Find where the given text appears and provide that cell's center as [x, y] coordinate. 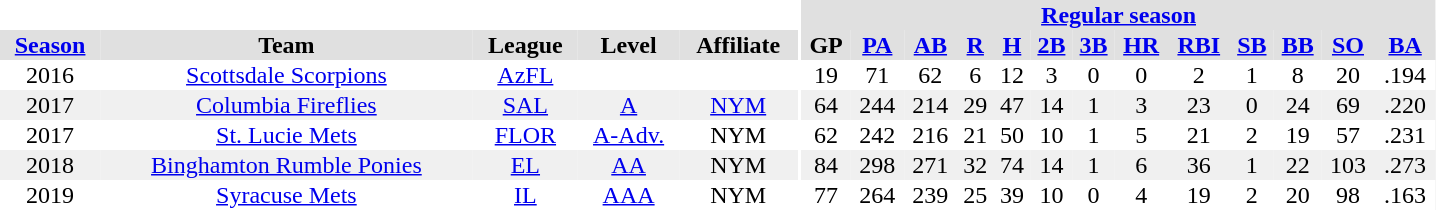
PA [878, 45]
AzFL [526, 75]
84 [826, 165]
98 [1348, 195]
29 [976, 105]
League [526, 45]
2019 [50, 195]
3B [1093, 45]
St. Lucie Mets [286, 135]
25 [976, 195]
AA [628, 165]
50 [1012, 135]
Columbia Fireflies [286, 105]
Scottsdale Scorpions [286, 75]
47 [1012, 105]
R [976, 45]
2018 [50, 165]
Season [50, 45]
36 [1199, 165]
24 [1298, 105]
244 [878, 105]
Binghamton Rumble Ponies [286, 165]
103 [1348, 165]
A [628, 105]
.163 [1406, 195]
BB [1298, 45]
23 [1199, 105]
271 [930, 165]
.220 [1406, 105]
GP [826, 45]
64 [826, 105]
.231 [1406, 135]
71 [878, 75]
FLOR [526, 135]
AB [930, 45]
32 [976, 165]
BA [1406, 45]
214 [930, 105]
12 [1012, 75]
SB [1252, 45]
Team [286, 45]
57 [1348, 135]
74 [1012, 165]
AAA [628, 195]
RBI [1199, 45]
SAL [526, 105]
5 [1142, 135]
Syracuse Mets [286, 195]
Level [628, 45]
IL [526, 195]
8 [1298, 75]
22 [1298, 165]
216 [930, 135]
4 [1142, 195]
298 [878, 165]
242 [878, 135]
SO [1348, 45]
.273 [1406, 165]
HR [1142, 45]
.194 [1406, 75]
2016 [50, 75]
Regular season [1118, 15]
239 [930, 195]
Affiliate [738, 45]
A-Adv. [628, 135]
H [1012, 45]
264 [878, 195]
69 [1348, 105]
77 [826, 195]
2B [1051, 45]
39 [1012, 195]
EL [526, 165]
